Extract the [X, Y] coordinate from the center of the cell holding the provided text.  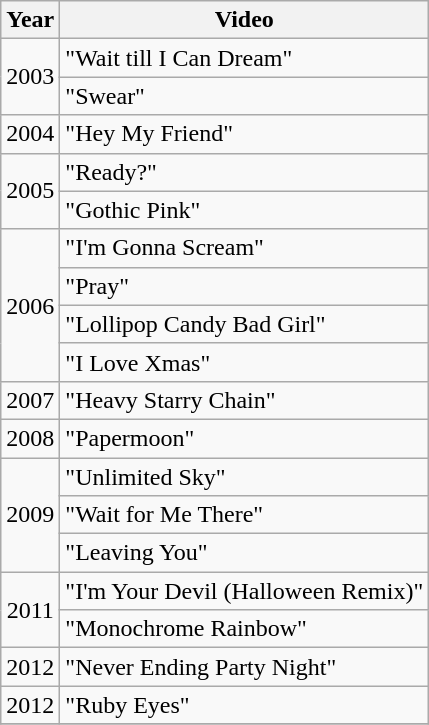
2011 [30, 610]
"Unlimited Sky" [244, 477]
"I'm Your Devil (Halloween Remix)" [244, 591]
"Swear" [244, 96]
Video [244, 20]
2006 [30, 305]
"Ruby Eyes" [244, 705]
"Monochrome Rainbow" [244, 629]
"Ready?" [244, 172]
2003 [30, 77]
"Wait till I Can Dream" [244, 58]
2009 [30, 515]
2004 [30, 134]
2005 [30, 191]
"Papermoon" [244, 438]
"Leaving You" [244, 553]
"I'm Gonna Scream" [244, 248]
"Never Ending Party Night" [244, 667]
"Gothic Pink" [244, 210]
2008 [30, 438]
"Heavy Starry Chain" [244, 400]
"Wait for Me There" [244, 515]
2007 [30, 400]
"Hey My Friend" [244, 134]
"Pray" [244, 286]
"Lollipop Candy Bad Girl" [244, 324]
"I Love Xmas" [244, 362]
Year [30, 20]
